Identify which cell holds the provided text, then report its (x, y) central coordinate. 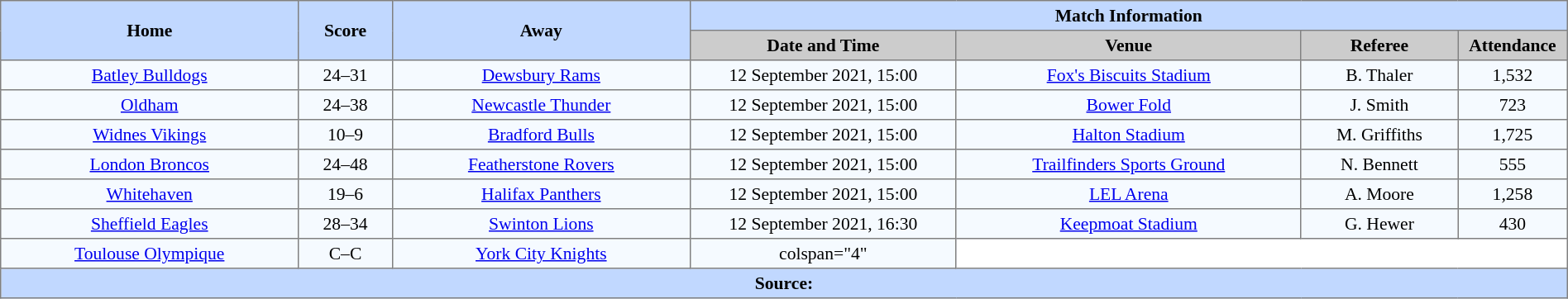
Halifax Panthers (541, 194)
1,532 (1513, 75)
Bower Fold (1128, 105)
Sheffield Eagles (150, 224)
M. Griffiths (1379, 135)
G. Hewer (1379, 224)
Fox's Biscuits Stadium (1128, 75)
Away (541, 31)
19–6 (346, 194)
Whitehaven (150, 194)
1,725 (1513, 135)
York City Knights (541, 254)
Match Information (1128, 16)
Bradford Bulls (541, 135)
Attendance (1513, 45)
1,258 (1513, 194)
Newcastle Thunder (541, 105)
12 September 2021, 16:30 (823, 224)
723 (1513, 105)
Trailfinders Sports Ground (1128, 164)
N. Bennett (1379, 164)
24–38 (346, 105)
Date and Time (823, 45)
Featherstone Rovers (541, 164)
B. Thaler (1379, 75)
24–48 (346, 164)
24–31 (346, 75)
Home (150, 31)
C–C (346, 254)
Referee (1379, 45)
Batley Bulldogs (150, 75)
Venue (1128, 45)
Score (346, 31)
Source: (784, 283)
Halton Stadium (1128, 135)
Swinton Lions (541, 224)
Widnes Vikings (150, 135)
A. Moore (1379, 194)
555 (1513, 164)
28–34 (346, 224)
London Broncos (150, 164)
Toulouse Olympique (150, 254)
Dewsbury Rams (541, 75)
LEL Arena (1128, 194)
10–9 (346, 135)
430 (1513, 224)
Oldham (150, 105)
J. Smith (1379, 105)
colspan="4" (823, 254)
Keepmoat Stadium (1128, 224)
